Scan for the cell matching the given text and deliver its [X, Y] coordinate at center. 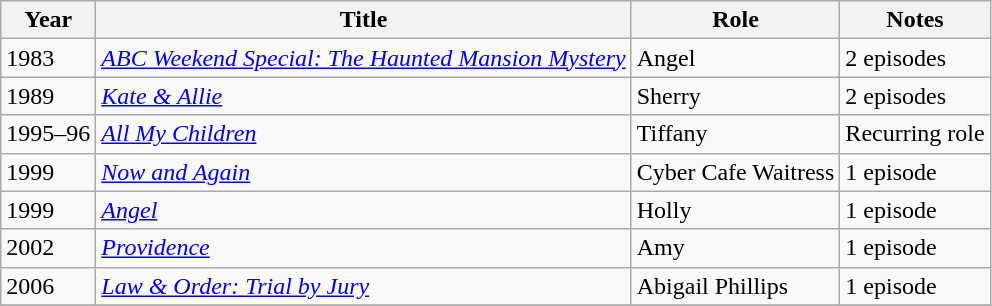
Now and Again [364, 172]
2002 [48, 248]
Title [364, 20]
2006 [48, 286]
Amy [736, 248]
Holly [736, 210]
Providence [364, 248]
1989 [48, 96]
Law & Order: Trial by Jury [364, 286]
Sherry [736, 96]
Year [48, 20]
Notes [915, 20]
Role [736, 20]
Recurring role [915, 134]
Tiffany [736, 134]
Abigail Phillips [736, 286]
Kate & Allie [364, 96]
Cyber Cafe Waitress [736, 172]
All My Children [364, 134]
ABC Weekend Special: The Haunted Mansion Mystery [364, 58]
1995–96 [48, 134]
1983 [48, 58]
